Determine the [X, Y] coordinate at the center of the cell enclosing the given text.  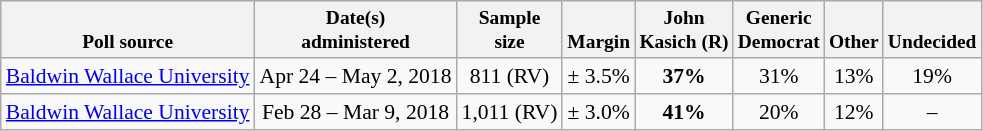
± 3.0% [598, 112]
31% [778, 76]
37% [684, 76]
12% [854, 112]
20% [778, 112]
41% [684, 112]
Margin [598, 30]
13% [854, 76]
Poll source [128, 30]
Other [854, 30]
– [932, 112]
Apr 24 – May 2, 2018 [356, 76]
Undecided [932, 30]
± 3.5% [598, 76]
Date(s)administered [356, 30]
811 (RV) [510, 76]
19% [932, 76]
Samplesize [510, 30]
GenericDemocrat [778, 30]
JohnKasich (R) [684, 30]
1,011 (RV) [510, 112]
Feb 28 – Mar 9, 2018 [356, 112]
